Capture the cell that displays the provided text and extract its (x, y) central coordinate. 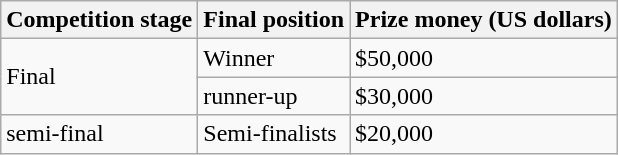
$30,000 (484, 96)
Semi-finalists (274, 134)
Winner (274, 58)
Final (100, 77)
semi-final (100, 134)
Final position (274, 20)
Prize money (US dollars) (484, 20)
runner-up (274, 96)
$20,000 (484, 134)
Competition stage (100, 20)
$50,000 (484, 58)
